Pinpoint the cell where the given text exists, returning its (x, y) midpoint coordinate. 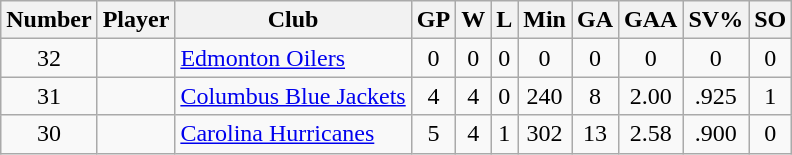
Edmonton Oilers (293, 58)
L (504, 20)
GA (596, 20)
Club (293, 20)
2.58 (651, 134)
13 (596, 134)
SO (770, 20)
Carolina Hurricanes (293, 134)
.900 (716, 134)
8 (596, 96)
SV% (716, 20)
5 (433, 134)
Columbus Blue Jackets (293, 96)
31 (49, 96)
GP (433, 20)
2.00 (651, 96)
30 (49, 134)
240 (545, 96)
W (474, 20)
GAA (651, 20)
Player (136, 20)
Min (545, 20)
302 (545, 134)
.925 (716, 96)
Number (49, 20)
32 (49, 58)
